Provide the (x, y) coordinate of the cell's center where the given text is located.  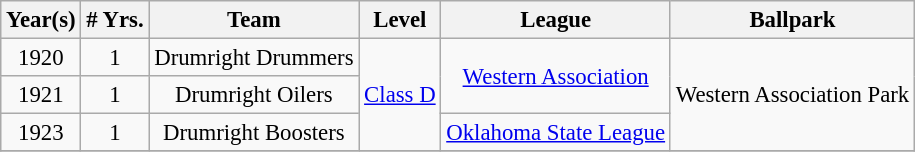
League (556, 20)
Year(s) (41, 20)
Class D (400, 96)
1923 (41, 133)
1920 (41, 58)
1921 (41, 95)
# Yrs. (115, 20)
Western Association (556, 76)
Oklahoma State League (556, 133)
Drumright Oilers (254, 95)
Drumright Boosters (254, 133)
Ballpark (792, 20)
Level (400, 20)
Drumright Drummers (254, 58)
Western Association Park (792, 96)
Team (254, 20)
